Return [X, Y] of the center of cell containing provided text 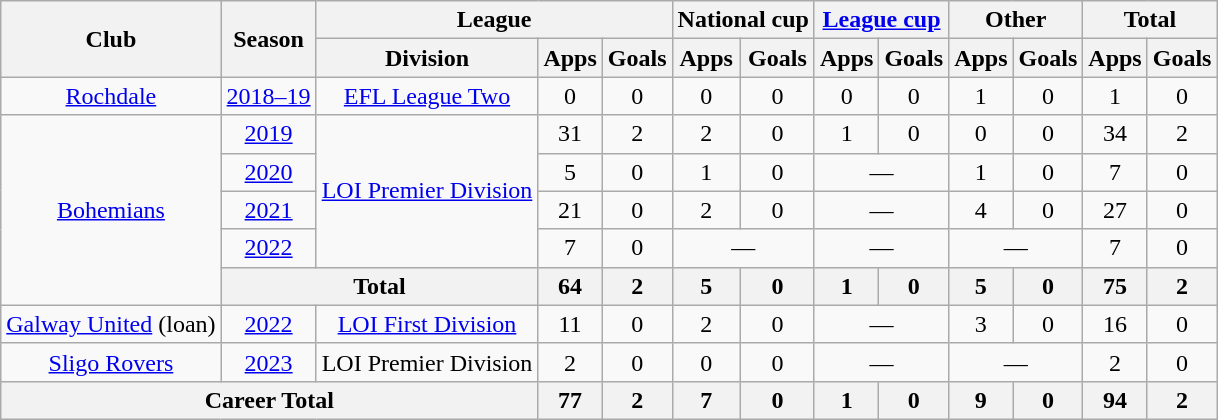
21 [570, 210]
16 [1115, 324]
Bohemians [111, 210]
64 [570, 286]
3 [981, 324]
LOI First Division [427, 324]
9 [981, 400]
Club [111, 39]
4 [981, 210]
National cup [743, 20]
EFL League Two [427, 96]
94 [1115, 400]
2019 [268, 134]
Division [427, 58]
2023 [268, 362]
75 [1115, 286]
2018–19 [268, 96]
League [494, 20]
Other [1016, 20]
77 [570, 400]
Sligo Rovers [111, 362]
2021 [268, 210]
Season [268, 39]
34 [1115, 134]
Galway United (loan) [111, 324]
27 [1115, 210]
31 [570, 134]
League cup [881, 20]
2020 [268, 172]
11 [570, 324]
Rochdale [111, 96]
Career Total [270, 400]
